Detect which cell encompasses the target text, then output its [X, Y] center coordinate. 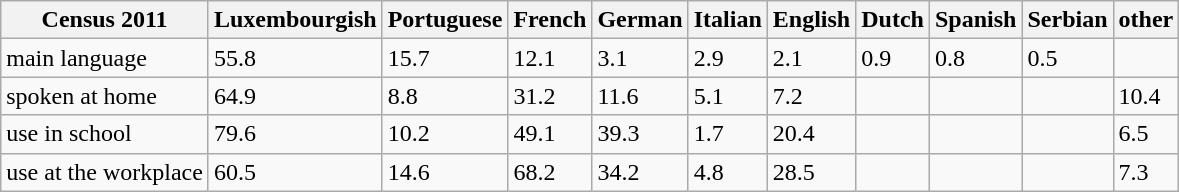
1.7 [728, 134]
7.3 [1146, 172]
other [1146, 20]
28.5 [811, 172]
10.2 [445, 134]
12.1 [550, 58]
20.4 [811, 134]
68.2 [550, 172]
11.6 [640, 96]
6.5 [1146, 134]
64.9 [295, 96]
German [640, 20]
Serbian [1068, 20]
55.8 [295, 58]
0.9 [893, 58]
8.8 [445, 96]
3.1 [640, 58]
60.5 [295, 172]
Luxembourgish [295, 20]
English [811, 20]
49.1 [550, 134]
Spanish [975, 20]
34.2 [640, 172]
15.7 [445, 58]
main language [105, 58]
Italian [728, 20]
use in school [105, 134]
5.1 [728, 96]
7.2 [811, 96]
0.8 [975, 58]
2.1 [811, 58]
14.6 [445, 172]
Portuguese [445, 20]
use at the workplace [105, 172]
79.6 [295, 134]
0.5 [1068, 58]
10.4 [1146, 96]
4.8 [728, 172]
Census 2011 [105, 20]
Dutch [893, 20]
spoken at home [105, 96]
French [550, 20]
31.2 [550, 96]
39.3 [640, 134]
2.9 [728, 58]
